Extract the (x, y) coordinate from the center of the cell holding the provided text.  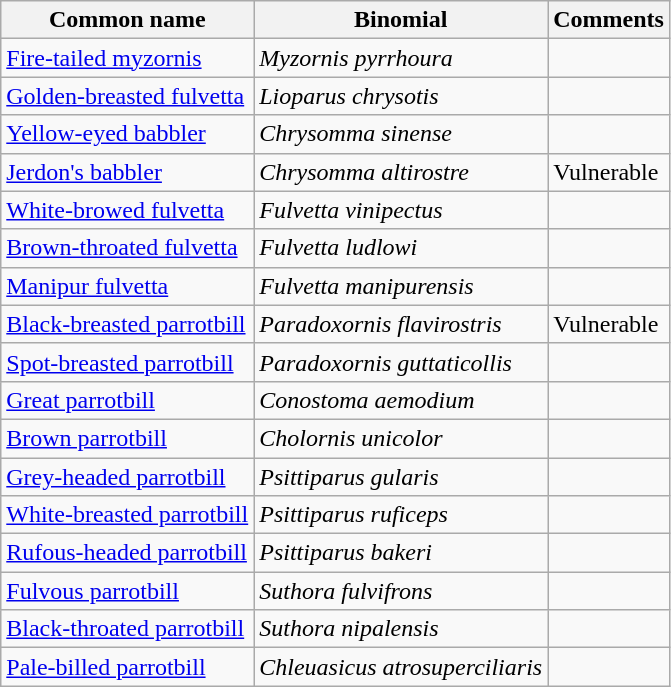
Pale-billed parrotbill (128, 667)
Fulvetta vinipectus (401, 210)
Fulvetta manipurensis (401, 286)
Fire-tailed myzornis (128, 58)
Chrysomma altirostre (401, 172)
Rufous-headed parrotbill (128, 553)
Black-throated parrotbill (128, 629)
Myzornis pyrrhoura (401, 58)
Yellow-eyed babbler (128, 134)
Brown parrotbill (128, 438)
Manipur fulvetta (128, 286)
Great parrotbill (128, 400)
Suthora fulvifrons (401, 591)
Fulvetta ludlowi (401, 248)
Golden-breasted fulvetta (128, 96)
White-browed fulvetta (128, 210)
Psittiparus gularis (401, 477)
Comments (609, 20)
Brown-throated fulvetta (128, 248)
Psittiparus ruficeps (401, 515)
Common name (128, 20)
Lioparus chrysotis (401, 96)
Cholornis unicolor (401, 438)
Grey-headed parrotbill (128, 477)
Chleuasicus atrosuperciliaris (401, 667)
Chrysomma sinense (401, 134)
Suthora nipalensis (401, 629)
Fulvous parrotbill (128, 591)
Spot-breasted parrotbill (128, 362)
Jerdon's babbler (128, 172)
Black-breasted parrotbill (128, 324)
Paradoxornis flavirostris (401, 324)
White-breasted parrotbill (128, 515)
Conostoma aemodium (401, 400)
Psittiparus bakeri (401, 553)
Paradoxornis guttaticollis (401, 362)
Binomial (401, 20)
